For the text-containing cell, return its midpoint in [X, Y] coordinate format. 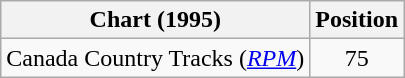
75 [357, 58]
Position [357, 20]
Chart (1995) [156, 20]
Canada Country Tracks (RPM) [156, 58]
